Output the [x, y] coordinate of the center of the cell containing the given text.  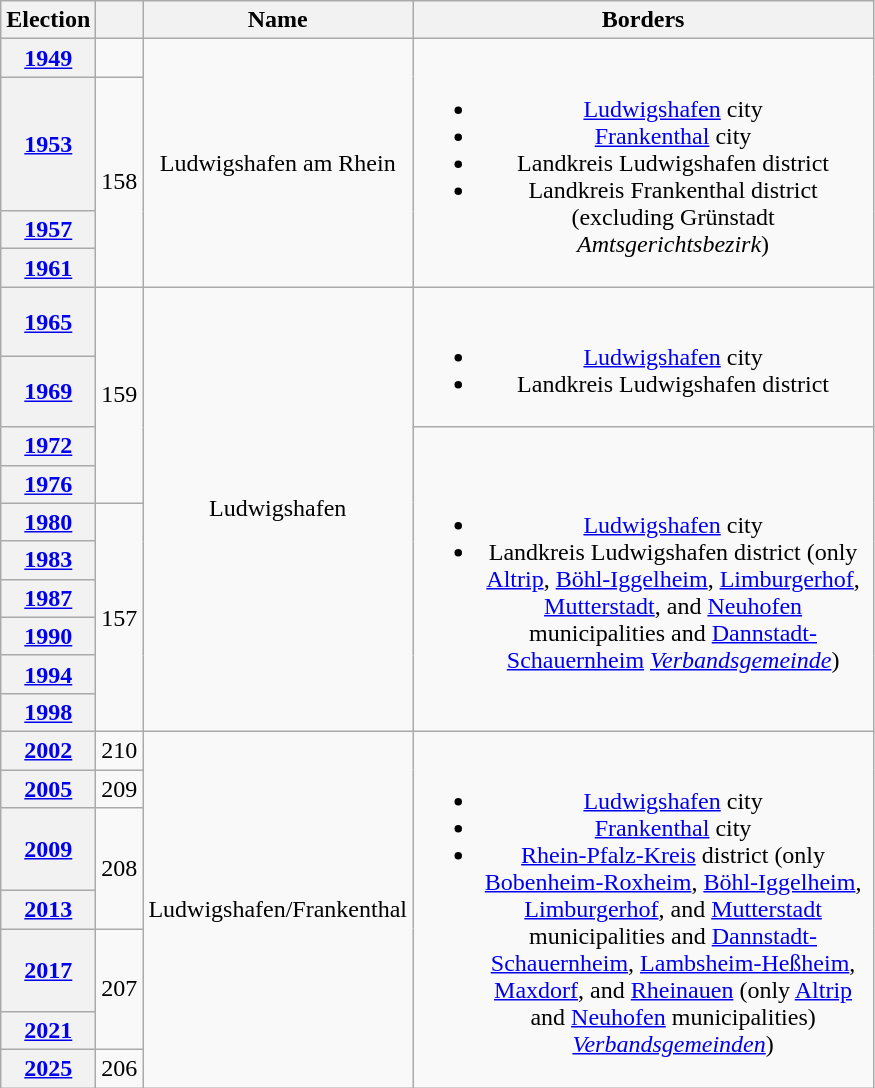
1949 [48, 58]
1957 [48, 230]
Election [48, 20]
208 [120, 868]
1976 [48, 484]
2013 [48, 909]
2002 [48, 750]
2025 [48, 1068]
2005 [48, 789]
1969 [48, 392]
Ludwigshafen am Rhein [278, 163]
Ludwigshafen/Frankenthal [278, 909]
Ludwigshafen cityLandkreis Ludwigshafen district [644, 357]
1961 [48, 268]
Ludwigshafen [278, 510]
1980 [48, 522]
210 [120, 750]
1953 [48, 144]
1965 [48, 322]
158 [120, 182]
1972 [48, 446]
2009 [48, 850]
Borders [644, 20]
1998 [48, 712]
Ludwigshafen cityFrankenthal cityLandkreis Ludwigshafen districtLandkreis Frankenthal district (excluding Grünstadt Amtsgerichtsbezirk) [644, 163]
Name [278, 20]
159 [120, 395]
157 [120, 617]
1987 [48, 598]
1983 [48, 560]
1994 [48, 674]
2017 [48, 970]
1990 [48, 636]
2021 [48, 1030]
209 [120, 789]
207 [120, 988]
206 [120, 1068]
